Extract the (X, Y) coordinate from the center of the cell holding the provided text.  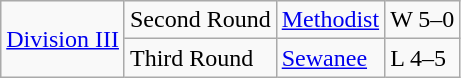
L 4–5 (422, 58)
Sewanee (330, 58)
Division III (63, 39)
Third Round (200, 58)
W 5–0 (422, 20)
Second Round (200, 20)
Methodist (330, 20)
